Output the [x, y] coordinate of the center of the cell containing the given text.  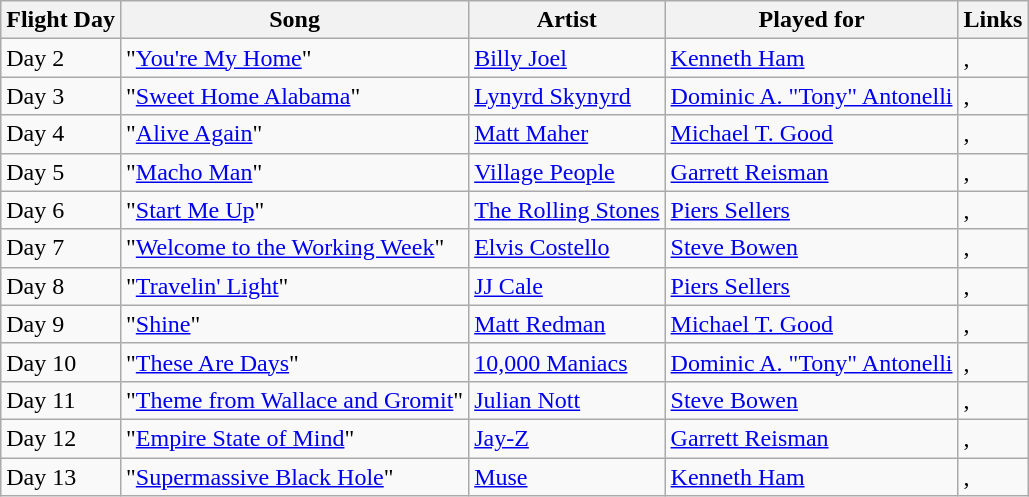
"Sweet Home Alabama" [294, 96]
Day 3 [61, 96]
"Alive Again" [294, 134]
JJ Cale [567, 286]
"Supermassive Black Hole" [294, 477]
"Empire State of Mind" [294, 438]
Flight Day [61, 20]
Day 13 [61, 477]
Day 8 [61, 286]
Day 12 [61, 438]
Played for [812, 20]
Day 4 [61, 134]
Matt Redman [567, 324]
Lynyrd Skynyrd [567, 96]
Day 11 [61, 400]
Matt Maher [567, 134]
Village People [567, 172]
"You're My Home" [294, 58]
Song [294, 20]
"Travelin' Light" [294, 286]
Day 9 [61, 324]
Jay-Z [567, 438]
10,000 Maniacs [567, 362]
Day 6 [61, 210]
"Shine" [294, 324]
"Macho Man" [294, 172]
Day 2 [61, 58]
Links [993, 20]
Artist [567, 20]
"These Are Days" [294, 362]
Julian Nott [567, 400]
"Start Me Up" [294, 210]
Day 10 [61, 362]
"Theme from Wallace and Gromit" [294, 400]
Billy Joel [567, 58]
Day 5 [61, 172]
Elvis Costello [567, 248]
Day 7 [61, 248]
Muse [567, 477]
"Welcome to the Working Week" [294, 248]
The Rolling Stones [567, 210]
